Search for the cell housing the specified text and yield its [x, y] center coordinate. 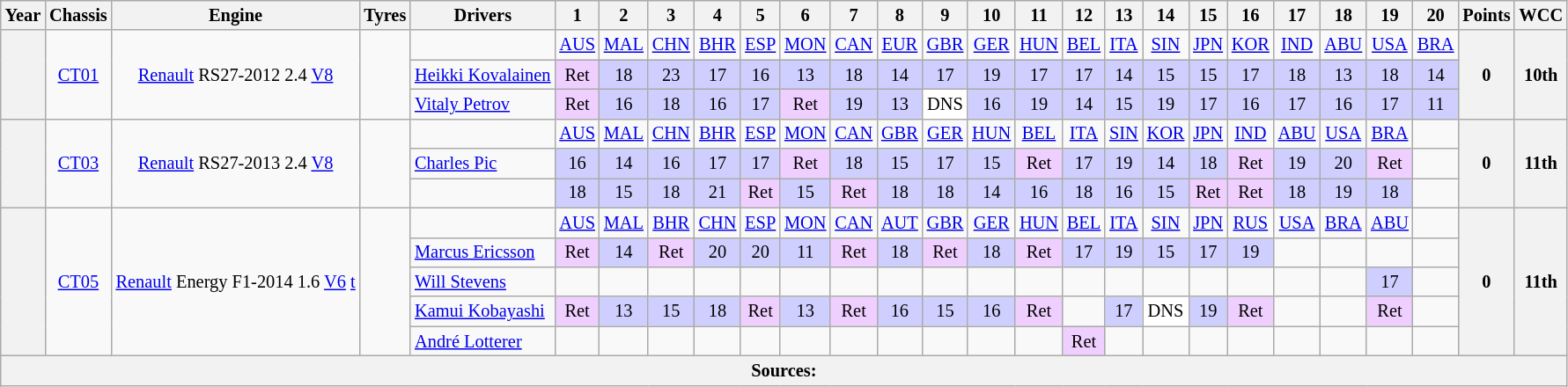
CT05 [77, 281]
1 [577, 15]
6 [805, 15]
André Lotterer [482, 341]
21 [718, 193]
Drivers [482, 15]
Chassis [77, 15]
5 [761, 15]
9 [946, 15]
12 [1084, 15]
Renault RS27-2012 2.4 V8 [236, 74]
Year [23, 15]
2 [623, 15]
Heikki Kovalainen [482, 75]
4 [718, 15]
Renault RS27-2013 2.4 V8 [236, 164]
Engine [236, 15]
8 [900, 15]
WCC [1541, 15]
AUT [900, 223]
Kamui Kobayashi [482, 311]
Marcus Ericsson [482, 252]
7 [854, 15]
Vitaly Petrov [482, 104]
Points [1486, 15]
Will Stevens [482, 281]
23 [671, 75]
RUS [1250, 223]
EUR [900, 45]
Renault Energy F1-2014 1.6 V6 t [236, 281]
Charles Pic [482, 164]
CT03 [77, 164]
3 [671, 15]
10 [991, 15]
CT01 [77, 74]
10th [1541, 74]
Sources: [784, 370]
Tyres [386, 15]
